Locate the cell with the specified text and output its [X, Y] center coordinate. 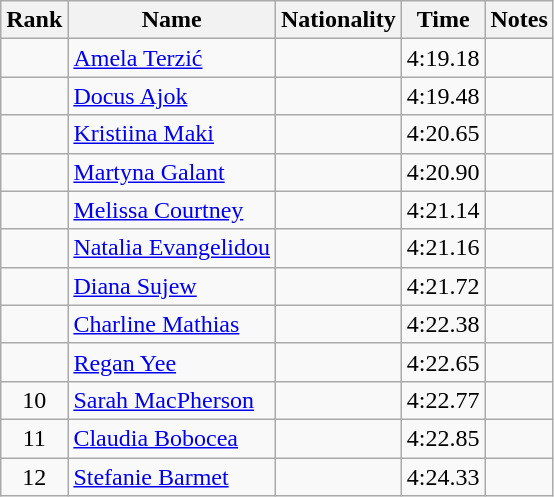
Nationality [339, 20]
Martyna Galant [172, 172]
Time [443, 20]
4:22.77 [443, 400]
Charline Mathias [172, 324]
Name [172, 20]
4:21.72 [443, 286]
Amela Terzić [172, 58]
Regan Yee [172, 362]
Kristiina Maki [172, 134]
4:21.16 [443, 248]
4:19.18 [443, 58]
4:22.65 [443, 362]
Melissa Courtney [172, 210]
Diana Sujew [172, 286]
Rank [34, 20]
4:20.90 [443, 172]
4:19.48 [443, 96]
Sarah MacPherson [172, 400]
Stefanie Barmet [172, 477]
4:22.85 [443, 438]
10 [34, 400]
12 [34, 477]
Claudia Bobocea [172, 438]
4:21.14 [443, 210]
Notes [519, 20]
4:20.65 [443, 134]
Natalia Evangelidou [172, 248]
Docus Ajok [172, 96]
4:22.38 [443, 324]
4:24.33 [443, 477]
11 [34, 438]
